Locate the cell with the specified text and output its [x, y] center coordinate. 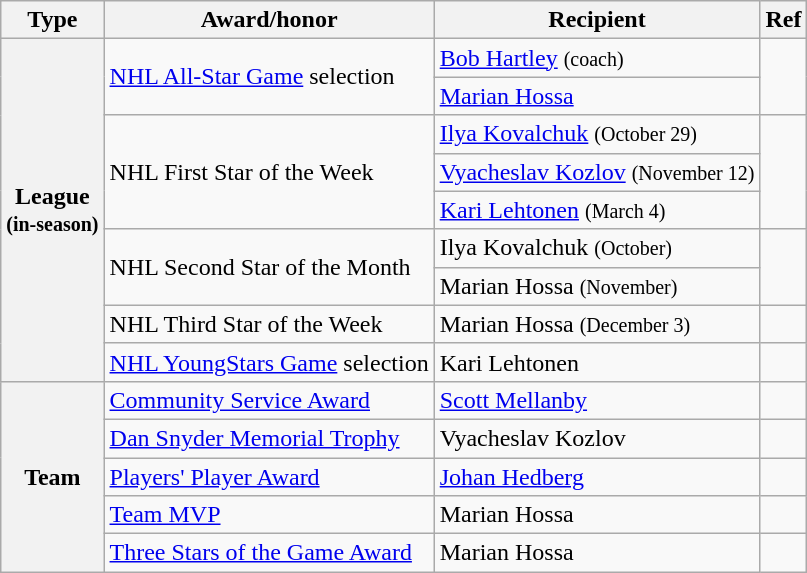
Vyacheslav Kozlov [597, 438]
NHL YoungStars Game selection [269, 362]
NHL Second Star of the Month [269, 267]
Ilya Kovalchuk (October 29) [597, 134]
NHL First Star of the Week [269, 172]
NHL Third Star of the Week [269, 324]
Vyacheslav Kozlov (November 12) [597, 172]
Kari Lehtonen (March 4) [597, 210]
Ref [784, 20]
Kari Lehtonen [597, 362]
Bob Hartley (coach) [597, 58]
Team [52, 476]
Johan Hedberg [597, 477]
Three Stars of the Game Award [269, 553]
Scott Mellanby [597, 400]
League(in-season) [52, 210]
Marian Hossa (December 3) [597, 324]
Recipient [597, 20]
Players' Player Award [269, 477]
Dan Snyder Memorial Trophy [269, 438]
NHL All-Star Game selection [269, 77]
Marian Hossa (November) [597, 286]
Award/honor [269, 20]
Type [52, 20]
Community Service Award [269, 400]
Team MVP [269, 515]
Ilya Kovalchuk (October) [597, 248]
